Scan for the cell matching the given text and deliver its [x, y] coordinate at center. 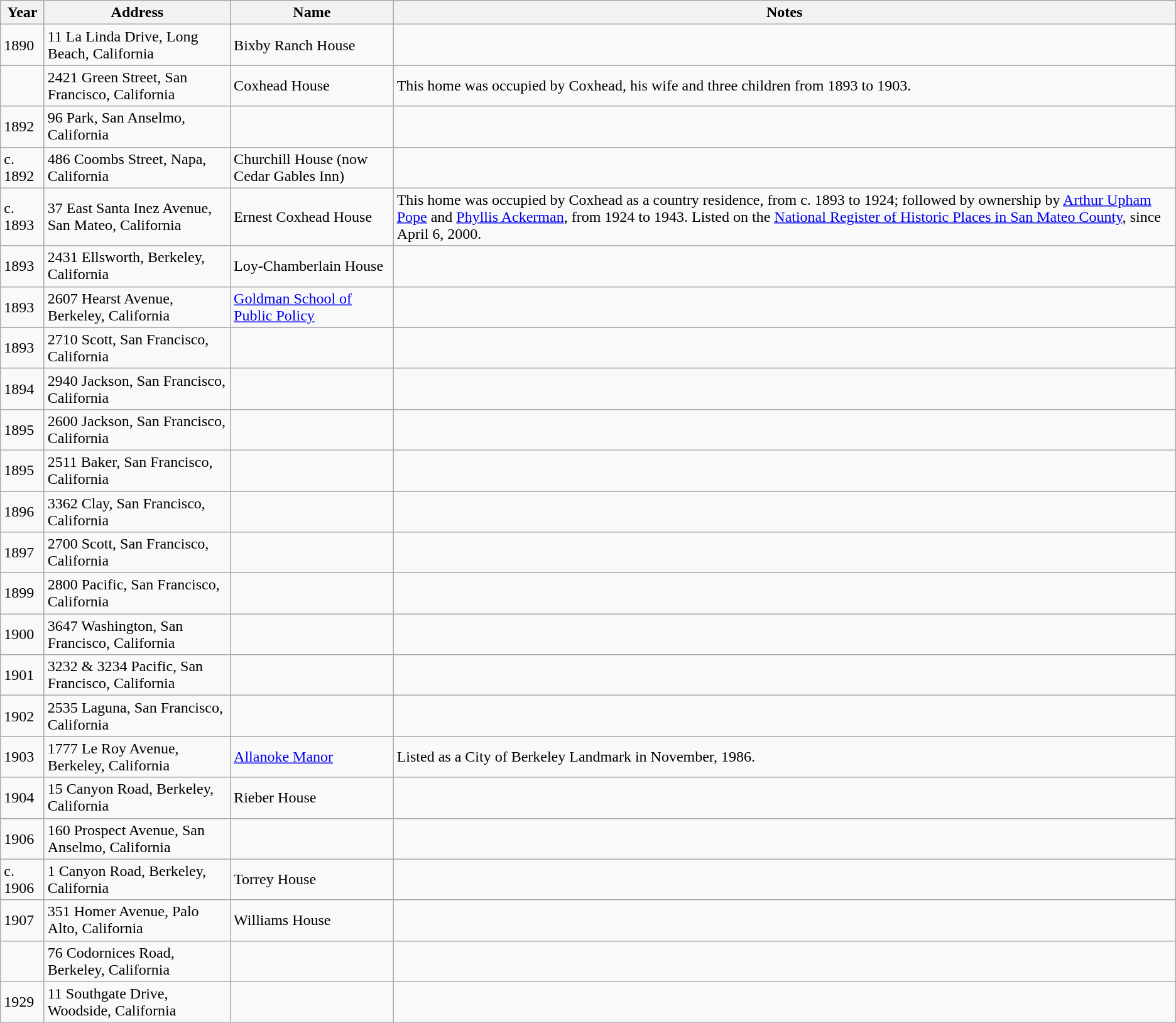
2800 Pacific, San Francisco, California [137, 593]
2511 Baker, San Francisco, California [137, 470]
1907 [23, 920]
Notes [784, 13]
3232 & 3234 Pacific, San Francisco, California [137, 675]
1900 [23, 635]
Ernest Coxhead House [312, 217]
1929 [23, 1002]
Bixby Ranch House [312, 45]
3362 Clay, San Francisco, California [137, 511]
Allanoke Manor [312, 757]
2700 Scott, San Francisco, California [137, 553]
11 La Linda Drive, Long Beach, California [137, 45]
1894 [23, 388]
486 Coombs Street, Napa, California [137, 167]
2600 Jackson, San Francisco, California [137, 430]
Williams House [312, 920]
1906 [23, 838]
Listed as a City of Berkeley Landmark in November, 1986. [784, 757]
3647 Washington, San Francisco, California [137, 635]
c. 1906 [23, 880]
1890 [23, 45]
1 Canyon Road, Berkeley, California [137, 880]
Name [312, 13]
1902 [23, 716]
2940 Jackson, San Francisco, California [137, 388]
2431 Ellsworth, Berkeley, California [137, 266]
2535 Laguna, San Francisco, California [137, 716]
96 Park, San Anselmo, California [137, 127]
c. 1893 [23, 217]
160 Prospect Avenue, San Anselmo, California [137, 838]
1903 [23, 757]
1901 [23, 675]
1892 [23, 127]
2607 Hearst Avenue, Berkeley, California [137, 307]
Year [23, 13]
351 Homer Avenue, Palo Alto, California [137, 920]
2710 Scott, San Francisco, California [137, 348]
2421 Green Street, San Francisco, California [137, 85]
Rieber House [312, 798]
1777 Le Roy Avenue, Berkeley, California [137, 757]
Torrey House [312, 880]
c. 1892 [23, 167]
1897 [23, 553]
11 Southgate Drive, Woodside, California [137, 1002]
This home was occupied by Coxhead, his wife and three children from 1893 to 1903. [784, 85]
1904 [23, 798]
76 Codornices Road, Berkeley, California [137, 961]
Address [137, 13]
1899 [23, 593]
Churchill House (now Cedar Gables Inn) [312, 167]
37 East Santa Inez Avenue, San Mateo, California [137, 217]
Coxhead House [312, 85]
15 Canyon Road, Berkeley, California [137, 798]
Loy-Chamberlain House [312, 266]
Goldman School of Public Policy [312, 307]
1896 [23, 511]
